Determine the [X, Y] coordinate at the center of the cell enclosing the given text.  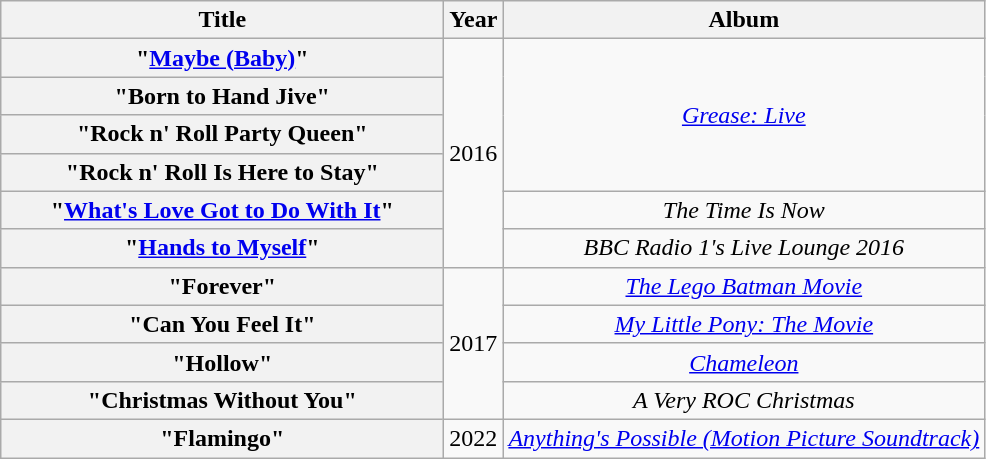
Grease: Live [744, 115]
BBC Radio 1's Live Lounge 2016 [744, 248]
"Flamingo" [222, 438]
Album [744, 20]
The Lego Batman Movie [744, 286]
My Little Pony: The Movie [744, 324]
"Can You Feel It" [222, 324]
"Rock n' Roll Party Queen" [222, 134]
2022 [474, 438]
"Rock n' Roll Is Here to Stay" [222, 172]
"Hands to Myself" [222, 248]
"Christmas Without You" [222, 400]
A Very ROC Christmas [744, 400]
Anything's Possible (Motion Picture Soundtrack) [744, 438]
"Hollow" [222, 362]
"Forever" [222, 286]
"Maybe (Baby)" [222, 58]
"Born to Hand Jive" [222, 96]
"What's Love Got to Do With It" [222, 210]
2017 [474, 343]
2016 [474, 153]
Year [474, 20]
The Time Is Now [744, 210]
Chameleon [744, 362]
Title [222, 20]
